Scan for the cell matching the given text and deliver its (X, Y) coordinate at center. 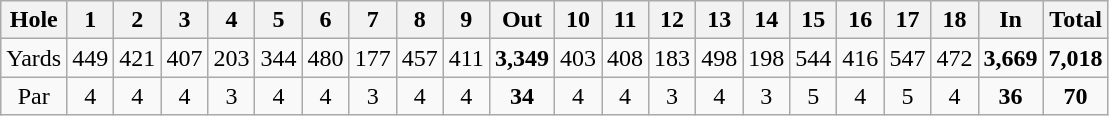
In (1010, 20)
34 (522, 96)
403 (578, 58)
544 (814, 58)
70 (1076, 96)
407 (184, 58)
11 (626, 20)
Total (1076, 20)
Par (34, 96)
10 (578, 20)
17 (908, 20)
14 (766, 20)
12 (672, 20)
344 (278, 58)
183 (672, 58)
198 (766, 58)
6 (326, 20)
3,349 (522, 58)
480 (326, 58)
472 (954, 58)
13 (720, 20)
15 (814, 20)
8 (420, 20)
177 (372, 58)
416 (860, 58)
1 (90, 20)
498 (720, 58)
411 (466, 58)
7 (372, 20)
457 (420, 58)
Yards (34, 58)
16 (860, 20)
421 (138, 58)
Out (522, 20)
2 (138, 20)
36 (1010, 96)
3,669 (1010, 58)
9 (466, 20)
449 (90, 58)
Hole (34, 20)
547 (908, 58)
203 (232, 58)
18 (954, 20)
7,018 (1076, 58)
408 (626, 58)
